Return the (X, Y) coordinate for the center point of the cell that contains the specified text.  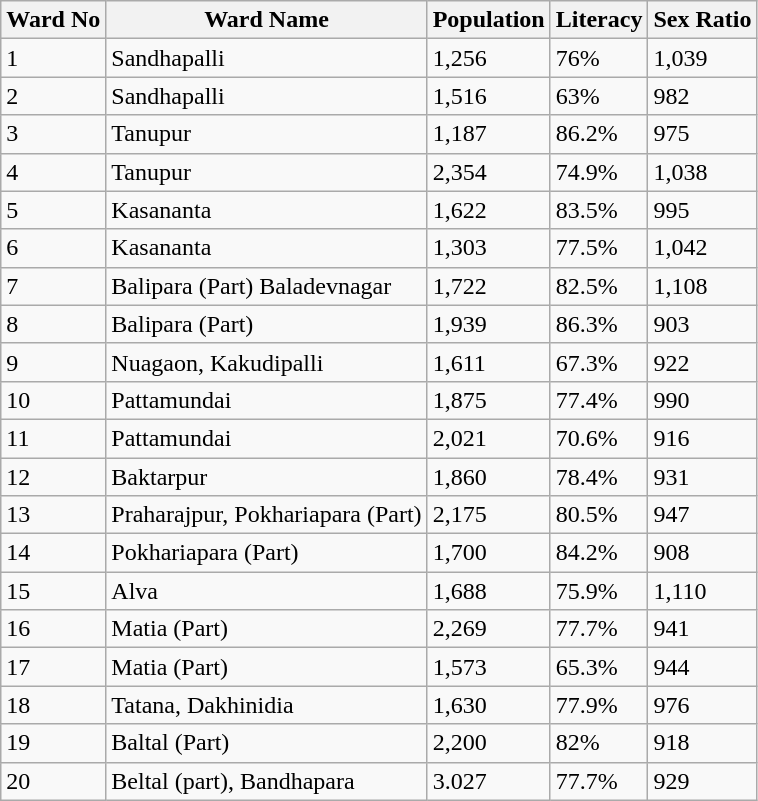
976 (702, 705)
19 (54, 743)
931 (702, 477)
1,039 (702, 58)
916 (702, 438)
Ward No (54, 20)
5 (54, 210)
70.6% (599, 438)
995 (702, 210)
1,108 (702, 286)
15 (54, 591)
77.5% (599, 248)
14 (54, 553)
Praharajpur, Pokhariapara (Part) (266, 515)
1,630 (488, 705)
77.4% (599, 400)
6 (54, 248)
67.3% (599, 362)
1,722 (488, 286)
Sex Ratio (702, 20)
65.3% (599, 667)
77.9% (599, 705)
1,688 (488, 591)
1,256 (488, 58)
76% (599, 58)
11 (54, 438)
3.027 (488, 781)
1,611 (488, 362)
13 (54, 515)
1 (54, 58)
1,622 (488, 210)
8 (54, 324)
Ward Name (266, 20)
990 (702, 400)
1,700 (488, 553)
1,573 (488, 667)
Baltal (Part) (266, 743)
Balipara (Part) Baladevnagar (266, 286)
1,038 (702, 172)
12 (54, 477)
63% (599, 96)
982 (702, 96)
80.5% (599, 515)
2,175 (488, 515)
Population (488, 20)
947 (702, 515)
1,516 (488, 96)
3 (54, 134)
2,354 (488, 172)
Pokhariapara (Part) (266, 553)
82.5% (599, 286)
1,939 (488, 324)
16 (54, 629)
Nuagaon, Kakudipalli (266, 362)
2 (54, 96)
84.2% (599, 553)
86.3% (599, 324)
7 (54, 286)
922 (702, 362)
18 (54, 705)
10 (54, 400)
Literacy (599, 20)
Beltal (part), Bandhapara (266, 781)
2,200 (488, 743)
74.9% (599, 172)
20 (54, 781)
1,875 (488, 400)
2,021 (488, 438)
Tatana, Dakhinidia (266, 705)
Balipara (Part) (266, 324)
1,303 (488, 248)
9 (54, 362)
944 (702, 667)
Baktarpur (266, 477)
82% (599, 743)
918 (702, 743)
75.9% (599, 591)
1,042 (702, 248)
941 (702, 629)
1,110 (702, 591)
903 (702, 324)
86.2% (599, 134)
2,269 (488, 629)
78.4% (599, 477)
83.5% (599, 210)
1,860 (488, 477)
17 (54, 667)
Alva (266, 591)
4 (54, 172)
929 (702, 781)
1,187 (488, 134)
975 (702, 134)
908 (702, 553)
